Return (x, y) of the center of cell containing provided text 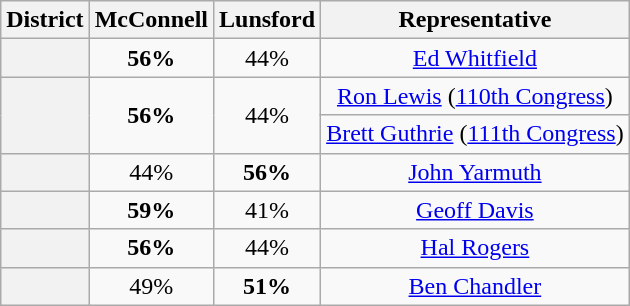
Ben Chandler (476, 286)
41% (266, 210)
Brett Guthrie (111th Congress) (476, 134)
John Yarmuth (476, 172)
Lunsford (266, 20)
Hal Rogers (476, 248)
Ed Whitfield (476, 58)
59% (151, 210)
Ron Lewis (110th Congress) (476, 96)
Representative (476, 20)
McConnell (151, 20)
District (45, 20)
49% (151, 286)
Geoff Davis (476, 210)
51% (266, 286)
